Extract the [X, Y] coordinate from the center of the cell holding the provided text.  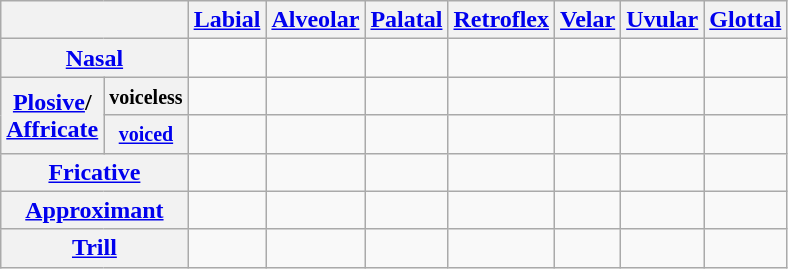
Approximant [94, 210]
Labial [227, 20]
Fricative [94, 172]
Palatal [406, 20]
Uvular [662, 20]
Glottal [746, 20]
voiced [146, 134]
Alveolar [316, 20]
Velar [588, 20]
Plosive/Affricate [52, 115]
voiceless [146, 96]
Nasal [94, 58]
Retroflex [502, 20]
Trill [94, 248]
